Search for the cell housing the specified text and yield its [X, Y] center coordinate. 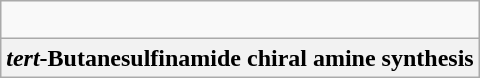
tert-Butanesulfinamide chiral amine synthesis [240, 58]
